Find where the given text appears and provide that cell's center as [X, Y] coordinate. 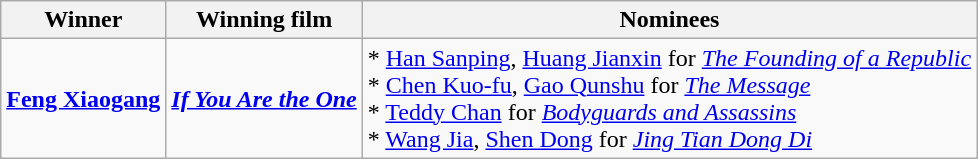
Nominees [669, 20]
Winning film [264, 20]
Winner [84, 20]
Feng Xiaogang [84, 98]
If You Are the One [264, 98]
